For the text-containing cell, return its midpoint in (x, y) coordinate format. 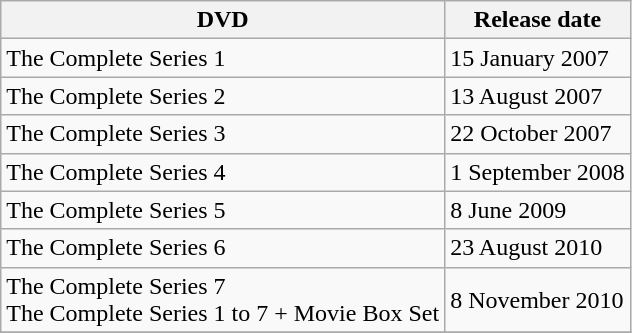
The Complete Series 5 (223, 210)
DVD (223, 20)
Release date (538, 20)
The Complete Series 6 (223, 248)
22 October 2007 (538, 134)
The Complete Series 7The Complete Series 1 to 7 + Movie Box Set (223, 300)
The Complete Series 3 (223, 134)
The Complete Series 1 (223, 58)
The Complete Series 2 (223, 96)
23 August 2010 (538, 248)
The Complete Series 4 (223, 172)
13 August 2007 (538, 96)
15 January 2007 (538, 58)
1 September 2008 (538, 172)
8 June 2009 (538, 210)
8 November 2010 (538, 300)
